Pinpoint the cell where the given text exists, returning its [X, Y] midpoint coordinate. 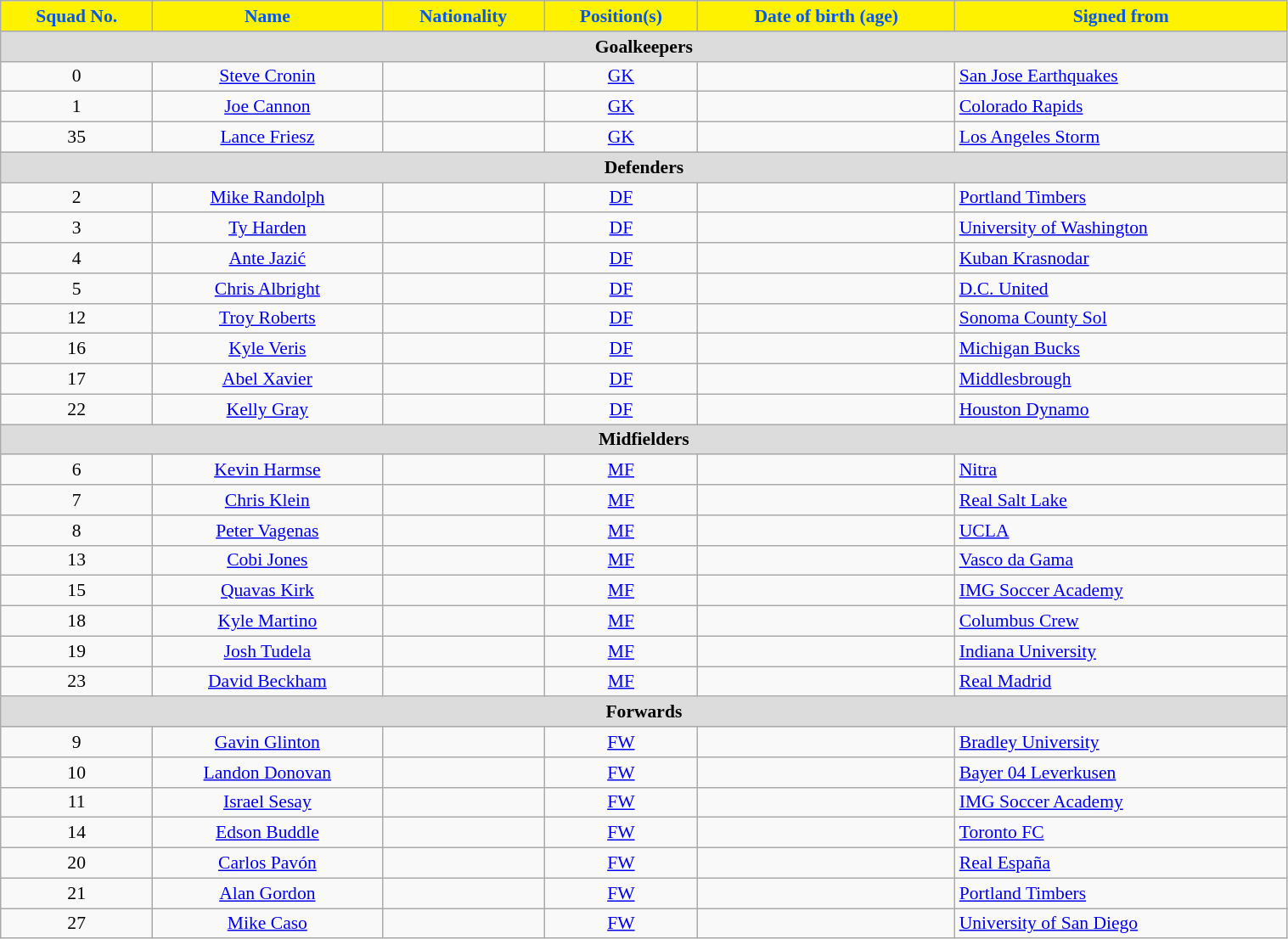
Ty Harden [268, 228]
Nationality [464, 16]
Kyle Martino [268, 621]
Signed from [1121, 16]
Israel Sesay [268, 802]
Defenders [644, 167]
Abel Xavier [268, 380]
Goalkeepers [644, 47]
David Beckham [268, 682]
Mike Randolph [268, 198]
20 [76, 863]
Forwards [644, 712]
Joe Cannon [268, 107]
Landon Donovan [268, 773]
1 [76, 107]
Columbus Crew [1121, 621]
UCLA [1121, 531]
Vasco da Gama [1121, 560]
University of San Diego [1121, 924]
Gavin Glinton [268, 742]
2 [76, 198]
Real España [1121, 863]
Edson Buddle [268, 833]
Quavas Kirk [268, 591]
Indiana University [1121, 651]
Carlos Pavón [268, 863]
Toronto FC [1121, 833]
12 [76, 318]
3 [76, 228]
17 [76, 380]
Colorado Rapids [1121, 107]
19 [76, 651]
Troy Roberts [268, 318]
8 [76, 531]
Middlesbrough [1121, 380]
Kevin Harmse [268, 470]
Kuban Krasnodar [1121, 258]
Alan Gordon [268, 893]
San Jose Earthquakes [1121, 76]
Peter Vagenas [268, 531]
14 [76, 833]
13 [76, 560]
Real Madrid [1121, 682]
Sonoma County Sol [1121, 318]
Name [268, 16]
23 [76, 682]
Midfielders [644, 440]
Mike Caso [268, 924]
Kyle Veris [268, 349]
Ante Jazić [268, 258]
Los Angeles Storm [1121, 138]
10 [76, 773]
6 [76, 470]
22 [76, 409]
0 [76, 76]
Squad No. [76, 16]
11 [76, 802]
Steve Cronin [268, 76]
9 [76, 742]
Houston Dynamo [1121, 409]
Real Salt Lake [1121, 500]
27 [76, 924]
16 [76, 349]
Josh Tudela [268, 651]
Chris Klein [268, 500]
Position(s) [622, 16]
Lance Friesz [268, 138]
Date of birth (age) [827, 16]
18 [76, 621]
Cobi Jones [268, 560]
7 [76, 500]
Bradley University [1121, 742]
Kelly Gray [268, 409]
Bayer 04 Leverkusen [1121, 773]
35 [76, 138]
15 [76, 591]
4 [76, 258]
Michigan Bucks [1121, 349]
Nitra [1121, 470]
5 [76, 289]
D.C. United [1121, 289]
21 [76, 893]
University of Washington [1121, 228]
Chris Albright [268, 289]
